Return (X, Y) of the center of cell containing provided text 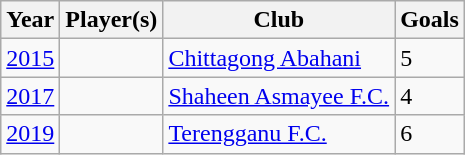
Goals (430, 20)
5 (430, 58)
Shaheen Asmayee F.C. (279, 96)
2015 (30, 58)
2019 (30, 134)
6 (430, 134)
Player(s) (112, 20)
Terengganu F.C. (279, 134)
2017 (30, 96)
Chittagong Abahani (279, 58)
Club (279, 20)
Year (30, 20)
4 (430, 96)
